Return the [X, Y] coordinate for the center point of the cell that contains the specified text.  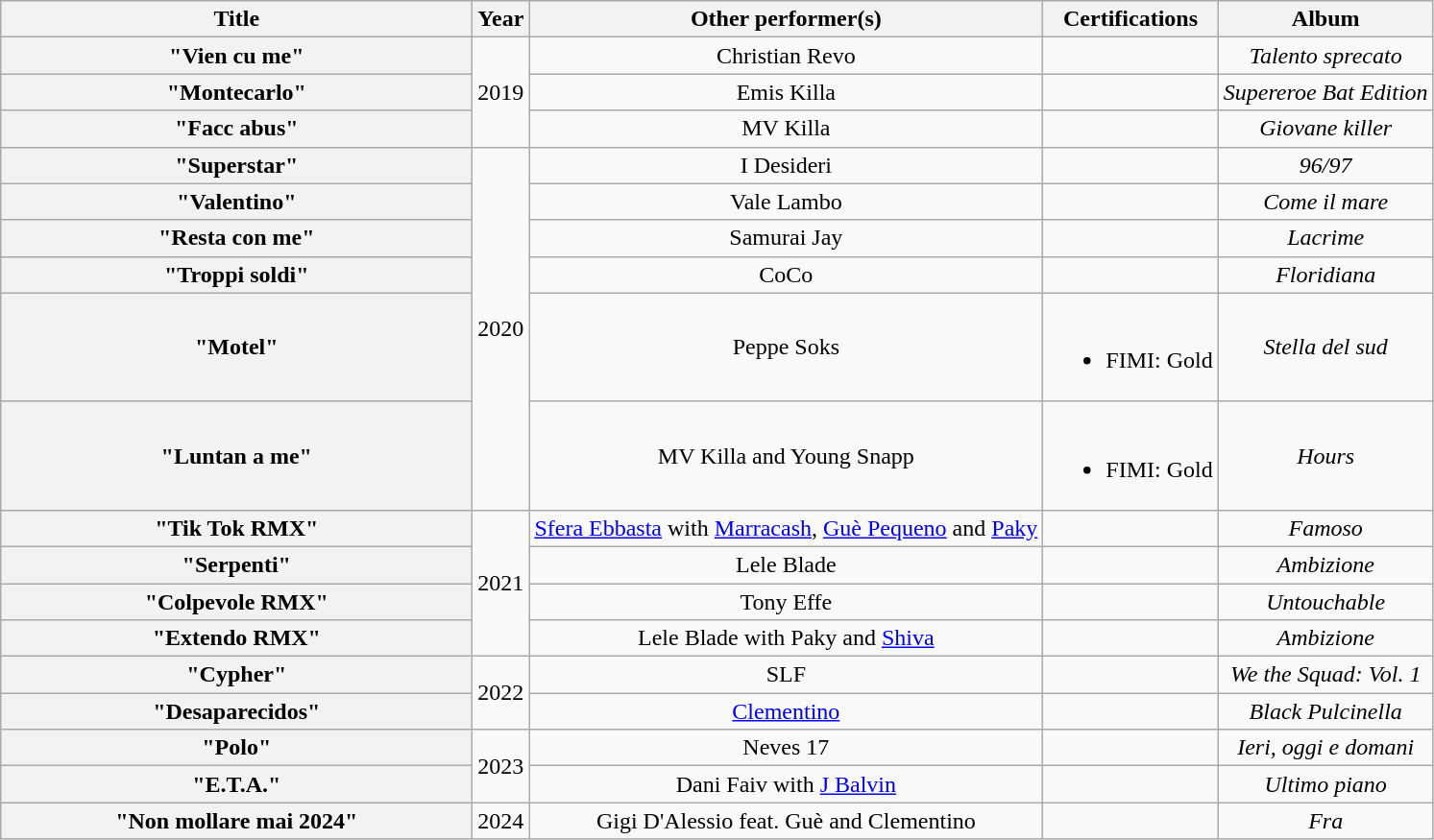
"Valentino" [236, 202]
Ultimo piano [1325, 784]
Giovane killer [1325, 129]
Title [236, 19]
"Polo" [236, 748]
2022 [501, 693]
"Desaparecidos" [236, 711]
MV Killa and Young Snapp [786, 455]
"Troppi soldi" [236, 275]
Ieri, oggi e domani [1325, 748]
Stella del sud [1325, 348]
Supereroe Bat Edition [1325, 92]
2021 [501, 583]
Untouchable [1325, 602]
"Facc abus" [236, 129]
Black Pulcinella [1325, 711]
"Serpenti" [236, 564]
Year [501, 19]
Lele Blade [786, 564]
Lele Blade with Paky and Shiva [786, 638]
"Vien cu me" [236, 56]
96/97 [1325, 165]
"Non mollare mai 2024" [236, 821]
2024 [501, 821]
2023 [501, 766]
"Motel" [236, 348]
Fra [1325, 821]
"Extendo RMX" [236, 638]
Samurai Jay [786, 238]
2019 [501, 92]
Album [1325, 19]
Emis Killa [786, 92]
"Tik Tok RMX" [236, 528]
Gigi D'Alessio feat. Guè and Clementino [786, 821]
Tony Effe [786, 602]
CoCo [786, 275]
"Colpevole RMX" [236, 602]
Come il mare [1325, 202]
Sfera Ebbasta with Marracash, Guè Pequeno and Paky [786, 528]
2020 [501, 328]
"E.T.A." [236, 784]
Peppe Soks [786, 348]
"Luntan a me" [236, 455]
Talento sprecato [1325, 56]
Floridiana [1325, 275]
Lacrime [1325, 238]
SLF [786, 675]
"Superstar" [236, 165]
"Cypher" [236, 675]
We the Squad: Vol. 1 [1325, 675]
Neves 17 [786, 748]
Certifications [1130, 19]
Dani Faiv with J Balvin [786, 784]
Famoso [1325, 528]
MV Killa [786, 129]
Vale Lambo [786, 202]
"Montecarlo" [236, 92]
I Desideri [786, 165]
Other performer(s) [786, 19]
Clementino [786, 711]
Hours [1325, 455]
Christian Revo [786, 56]
"Resta con me" [236, 238]
